Detect which cell encompasses the target text, then output its [x, y] center coordinate. 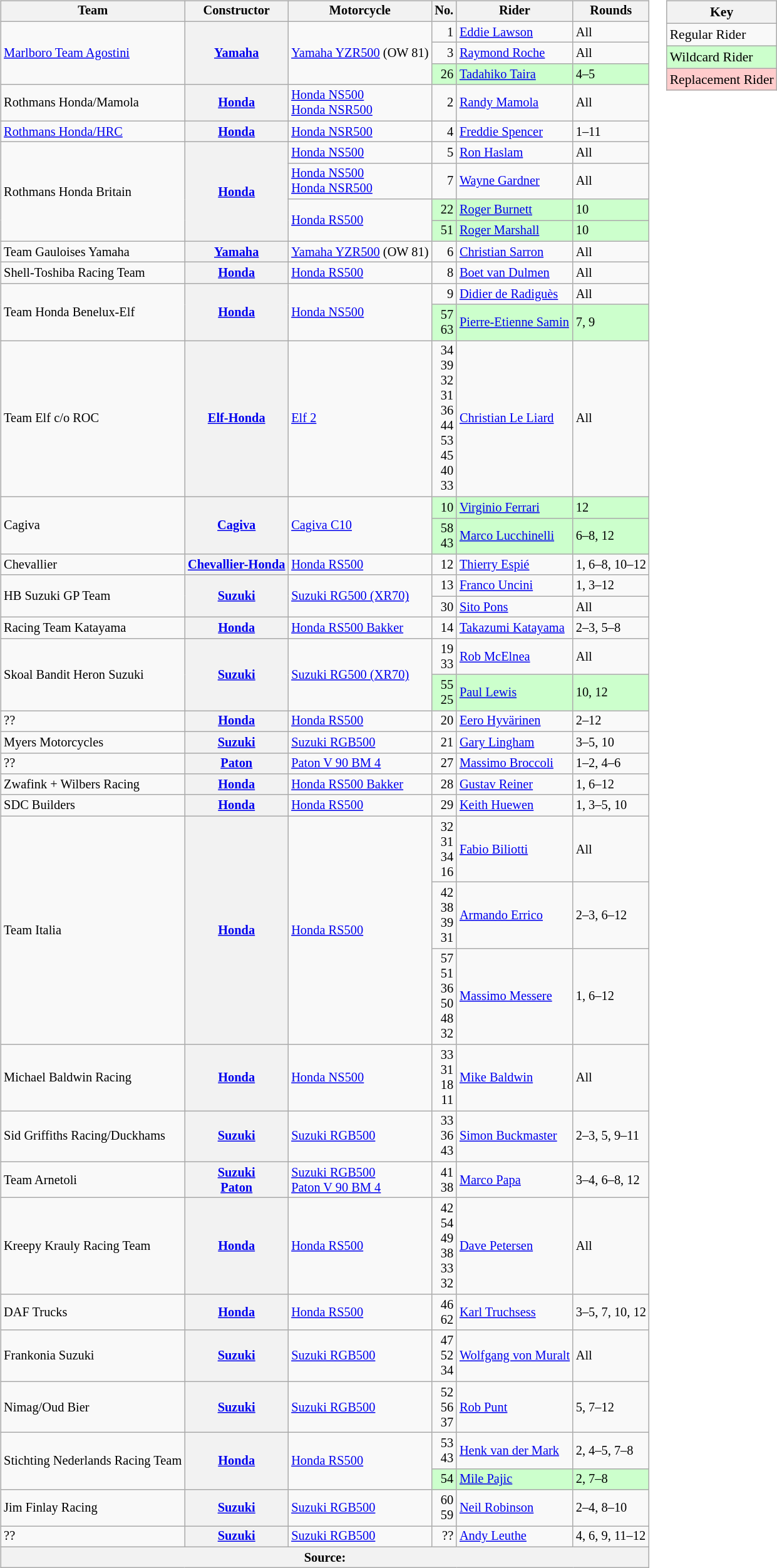
1, 3–12 [611, 585]
Franco Uncini [515, 585]
Chevallier-Honda [237, 565]
22 [444, 210]
Motorcycle [359, 11]
7 [444, 181]
DAF Trucks [93, 1313]
Elf 2 [359, 419]
32313416 [444, 849]
Wolfgang von Muralt [515, 1356]
29 [444, 805]
Takazumi Katayama [515, 628]
Frankonia Suzuki [93, 1356]
Karl Truchsess [515, 1313]
Chevallier [93, 565]
2–3, 6–12 [611, 916]
Key [722, 13]
No. [444, 11]
Didier de Radiguès [515, 294]
6059 [444, 1508]
7, 9 [611, 322]
575136504832 [444, 996]
Boet van Dulmen [515, 273]
Sito Pons [515, 607]
Simon Buckmaster [515, 1137]
Constructor [237, 11]
Team Honda Benelux-Elf [93, 312]
Freddie Spencer [515, 132]
2 [444, 103]
27 [444, 763]
Stichting Nederlands Racing Team [93, 1462]
6–8, 12 [611, 536]
Rothmans Honda/Mamola [93, 103]
Christian Sarron [515, 252]
Team Arnetoli [93, 1180]
2–4, 8–10 [611, 1508]
Paton V 90 BM 4 [359, 763]
28 [444, 785]
Rothmans Honda Britain [93, 192]
Massimo Broccoli [515, 763]
Andy Leuthe [515, 1537]
2–12 [611, 721]
Mile Pajic [515, 1479]
Keith Huewen [515, 805]
Team Italia [93, 931]
9 [444, 294]
333643 [444, 1137]
Wayne Gardner [515, 181]
1, 3–5, 10 [611, 805]
Thierry Espié [515, 565]
51 [444, 231]
Eero Hyvärinen [515, 721]
Gary Lingham [515, 742]
Cagiva C10 [359, 525]
5843 [444, 536]
Eddie Lawson [515, 32]
Randy Mamola [515, 103]
525637 [444, 1407]
Elf-Honda [237, 419]
Fabio Biliotti [515, 849]
Roger Burnett [515, 210]
3 [444, 53]
6 [444, 252]
Paton [237, 763]
2–3, 5–8 [611, 628]
3–4, 6–8, 12 [611, 1180]
54 [444, 1479]
Sid Griffiths Racing/Duckhams [93, 1137]
4–5 [611, 75]
33311811 [444, 1078]
2, 4–5, 7–8 [611, 1451]
Myers Motorcycles [93, 742]
Massimo Messere [515, 996]
475234 [444, 1356]
30 [444, 607]
14 [444, 628]
1 [444, 32]
Source: [324, 1557]
Ron Haslam [515, 153]
34393231364453454033 [444, 419]
Michael Baldwin Racing [93, 1078]
Paul Lewis [515, 693]
Mike Baldwin [515, 1078]
Rob McElnea [515, 656]
Raymond Roche [515, 53]
4, 6, 9, 11–12 [611, 1537]
Neil Robinson [515, 1508]
Virginio Ferrari [515, 507]
Rider [515, 11]
Christian Le Liard [515, 419]
42383931 [444, 916]
13 [444, 585]
Replacement Rider [722, 80]
Nimag/Oud Bier [93, 1407]
Gustav Reiner [515, 785]
Team Gauloises Yamaha [93, 252]
1–2, 4–6 [611, 763]
Rounds [611, 11]
21 [444, 742]
SuzukiPaton [237, 1180]
Rothmans Honda/HRC [93, 132]
Honda NSR500 [359, 132]
Racing Team Katayama [93, 628]
Henk van der Mark [515, 1451]
2, 7–8 [611, 1479]
Roger Marshall [515, 231]
Marco Lucchinelli [515, 536]
2–3, 5, 9–11 [611, 1137]
3–5, 7, 10, 12 [611, 1313]
4662 [444, 1313]
Regular Rider [722, 34]
5343 [444, 1451]
425449383332 [444, 1246]
Team [93, 11]
Pierre-Etienne Samin [515, 322]
5525 [444, 693]
26 [444, 75]
Jim Finlay Racing [93, 1508]
HB Suzuki GP Team [93, 596]
20 [444, 721]
Tadahiko Taira [515, 75]
5763 [444, 322]
1933 [444, 656]
3–5, 10 [611, 742]
4138 [444, 1180]
8 [444, 273]
Dave Petersen [515, 1246]
Kreepy Krauly Racing Team [93, 1246]
5 [444, 153]
Wildcard Rider [722, 57]
Marlboro Team Agostini [93, 53]
Armando Errico [515, 916]
SDC Builders [93, 805]
Zwafink + Wilbers Racing [93, 785]
Team Elf c/o ROC [93, 419]
Marco Papa [515, 1180]
1–11 [611, 132]
Skoal Bandit Heron Suzuki [93, 674]
10, 12 [611, 693]
4 [444, 132]
Rob Punt [515, 1407]
Shell-Toshiba Racing Team [93, 273]
Suzuki RGB500Paton V 90 BM 4 [359, 1180]
5, 7–12 [611, 1407]
1, 6–8, 10–12 [611, 565]
